Return the [x, y] coordinate for the center point of the cell that contains the specified text.  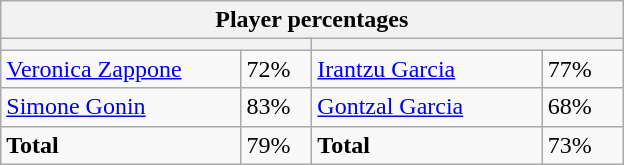
77% [582, 69]
Veronica Zappone [121, 69]
Simone Gonin [121, 107]
73% [582, 145]
Gontzal Garcia [427, 107]
68% [582, 107]
79% [276, 145]
83% [276, 107]
72% [276, 69]
Player percentages [312, 20]
Irantzu Garcia [427, 69]
